Capture the cell that displays the provided text and extract its [x, y] central coordinate. 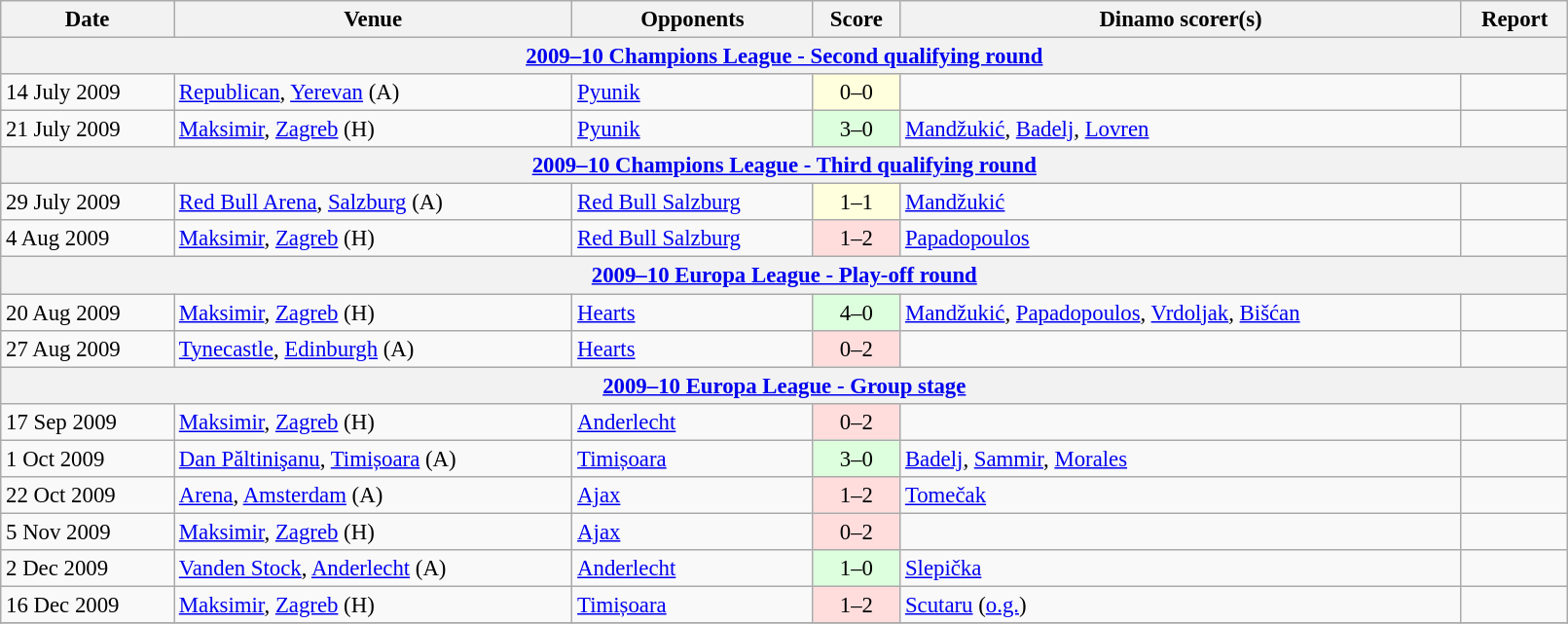
2009–10 Europa League - Play-off round [784, 275]
Arena, Amsterdam (A) [374, 496]
Republican, Yerevan (A) [374, 92]
1–0 [857, 569]
20 Aug 2009 [88, 312]
5 Nov 2009 [88, 532]
Scutaru (o.g.) [1182, 605]
Tynecastle, Edinburgh (A) [374, 349]
Tomečak [1182, 496]
Mandžukić, Papadopoulos, Vrdoljak, Bišćan [1182, 312]
Slepička [1182, 569]
Mandžukić [1182, 202]
21 July 2009 [88, 129]
Dan Păltinişanu, Timișoara (A) [374, 459]
4–0 [857, 312]
Badelj, Sammir, Morales [1182, 459]
22 Oct 2009 [88, 496]
1 Oct 2009 [88, 459]
14 July 2009 [88, 92]
Opponents [693, 19]
Mandžukić, Badelj, Lovren [1182, 129]
Red Bull Arena, Salzburg (A) [374, 202]
2009–10 Europa League - Group stage [784, 385]
Papadopoulos [1182, 239]
1–1 [857, 202]
Date [88, 19]
2 Dec 2009 [88, 569]
Report [1514, 19]
0–0 [857, 92]
16 Dec 2009 [88, 605]
17 Sep 2009 [88, 422]
4 Aug 2009 [88, 239]
Dinamo scorer(s) [1182, 19]
27 Aug 2009 [88, 349]
Venue [374, 19]
2009–10 Champions League - Third qualifying round [784, 165]
Vanden Stock, Anderlecht (A) [374, 569]
29 July 2009 [88, 202]
2009–10 Champions League - Second qualifying round [784, 56]
Score [857, 19]
